Pinpoint the cell where the given text exists, returning its [x, y] midpoint coordinate. 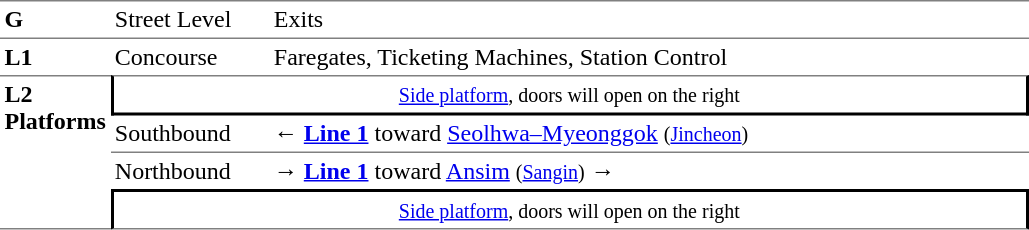
Southbound [190, 135]
G [55, 20]
Northbound [190, 171]
Exits [648, 20]
← Line 1 toward Seolhwa–Myeonggok (Jincheon) [648, 135]
L1 [55, 57]
Concourse [190, 57]
→ Line 1 toward Ansim (Sangin) → [648, 171]
Faregates, Ticketing Machines, Station Control [648, 57]
L2Platforms [55, 152]
Street Level [190, 20]
